Return [X, Y] of the center of cell containing provided text 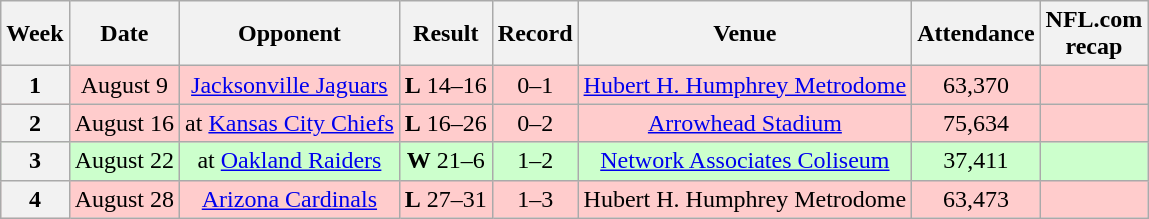
Arizona Cardinals [290, 199]
Week [35, 34]
W 21–6 [446, 161]
Jacksonville Jaguars [290, 85]
Result [446, 34]
NFL.comrecap [1094, 34]
at Kansas City Chiefs [290, 123]
at Oakland Raiders [290, 161]
37,411 [976, 161]
63,473 [976, 199]
August 22 [124, 161]
63,370 [976, 85]
August 28 [124, 199]
0–1 [535, 85]
0–2 [535, 123]
Record [535, 34]
August 9 [124, 85]
1–2 [535, 161]
Attendance [976, 34]
3 [35, 161]
L 16–26 [446, 123]
L 27–31 [446, 199]
Opponent [290, 34]
Date [124, 34]
Venue [745, 34]
August 16 [124, 123]
Network Associates Coliseum [745, 161]
Arrowhead Stadium [745, 123]
2 [35, 123]
1–3 [535, 199]
1 [35, 85]
75,634 [976, 123]
L 14–16 [446, 85]
4 [35, 199]
